Identify which cell holds the provided text, then report its (X, Y) central coordinate. 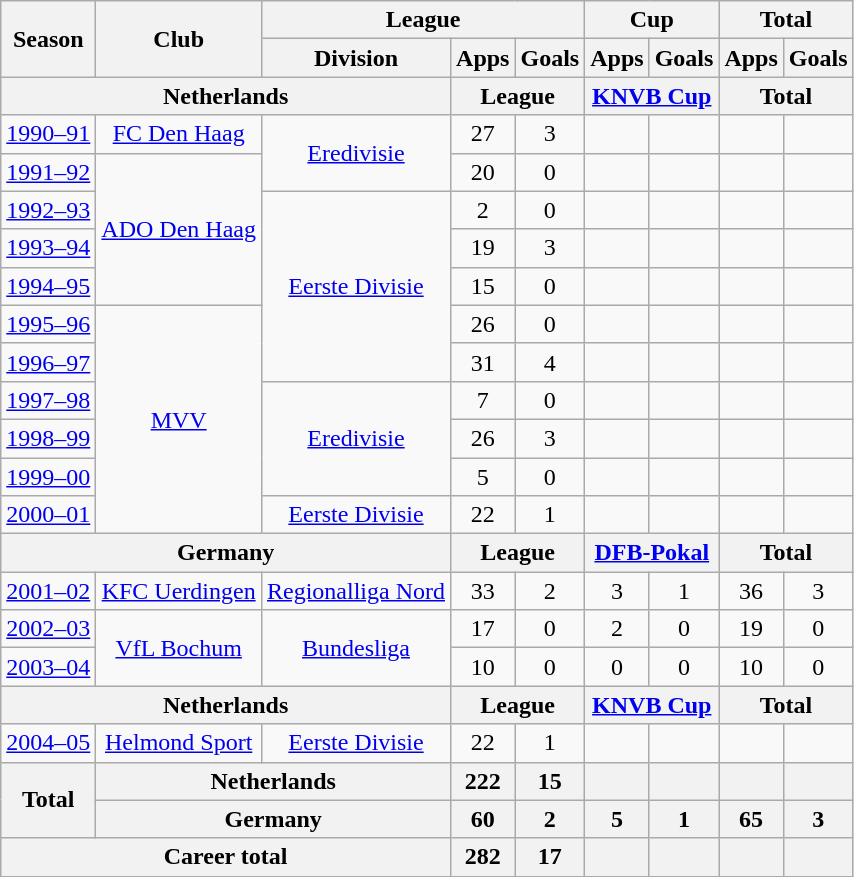
1994–95 (48, 286)
2002–03 (48, 629)
Helmond Sport (179, 743)
1999–00 (48, 477)
KFC Uerdingen (179, 591)
Regionalliga Nord (356, 591)
36 (751, 591)
1997–98 (48, 400)
1995–96 (48, 324)
60 (483, 819)
2001–02 (48, 591)
1990–91 (48, 134)
33 (483, 591)
FC Den Haag (179, 134)
1991–92 (48, 172)
Division (356, 58)
MVV (179, 419)
282 (483, 857)
7 (483, 400)
222 (483, 781)
1998–99 (48, 438)
2003–04 (48, 667)
31 (483, 362)
20 (483, 172)
1992–93 (48, 210)
2000–01 (48, 515)
65 (751, 819)
DFB-Pokal (652, 553)
Career total (226, 857)
Bundesliga (356, 648)
1993–94 (48, 248)
4 (550, 362)
Cup (652, 20)
Club (179, 39)
2004–05 (48, 743)
ADO Den Haag (179, 229)
Season (48, 39)
27 (483, 134)
1996–97 (48, 362)
VfL Bochum (179, 648)
